Capture the cell that displays the provided text and extract its (X, Y) central coordinate. 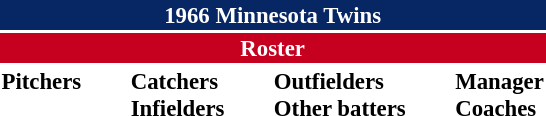
1966 Minnesota Twins (272, 15)
Roster (272, 48)
